Return (X, Y) of the center of cell containing provided text 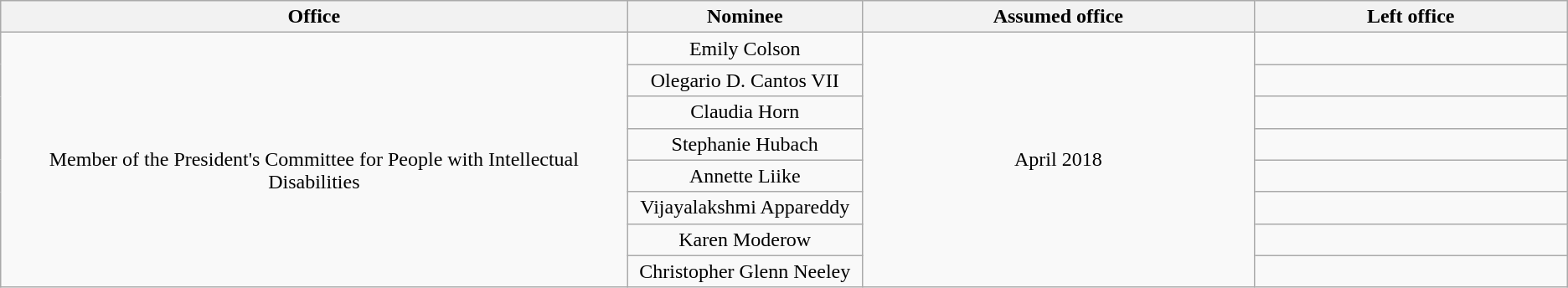
Office (314, 17)
Claudia Horn (745, 112)
Member of the President's Committee for People with Intellectual Disabilities (314, 160)
Karen Moderow (745, 239)
Nominee (745, 17)
Left office (1411, 17)
Olegario D. Cantos VII (745, 80)
April 2018 (1059, 160)
Stephanie Hubach (745, 144)
Emily Colson (745, 49)
Assumed office (1059, 17)
Christopher Glenn Neeley (745, 271)
Vijayalakshmi Appareddy (745, 208)
Annette Liike (745, 176)
